Scan for the cell matching the given text and deliver its (x, y) coordinate at center. 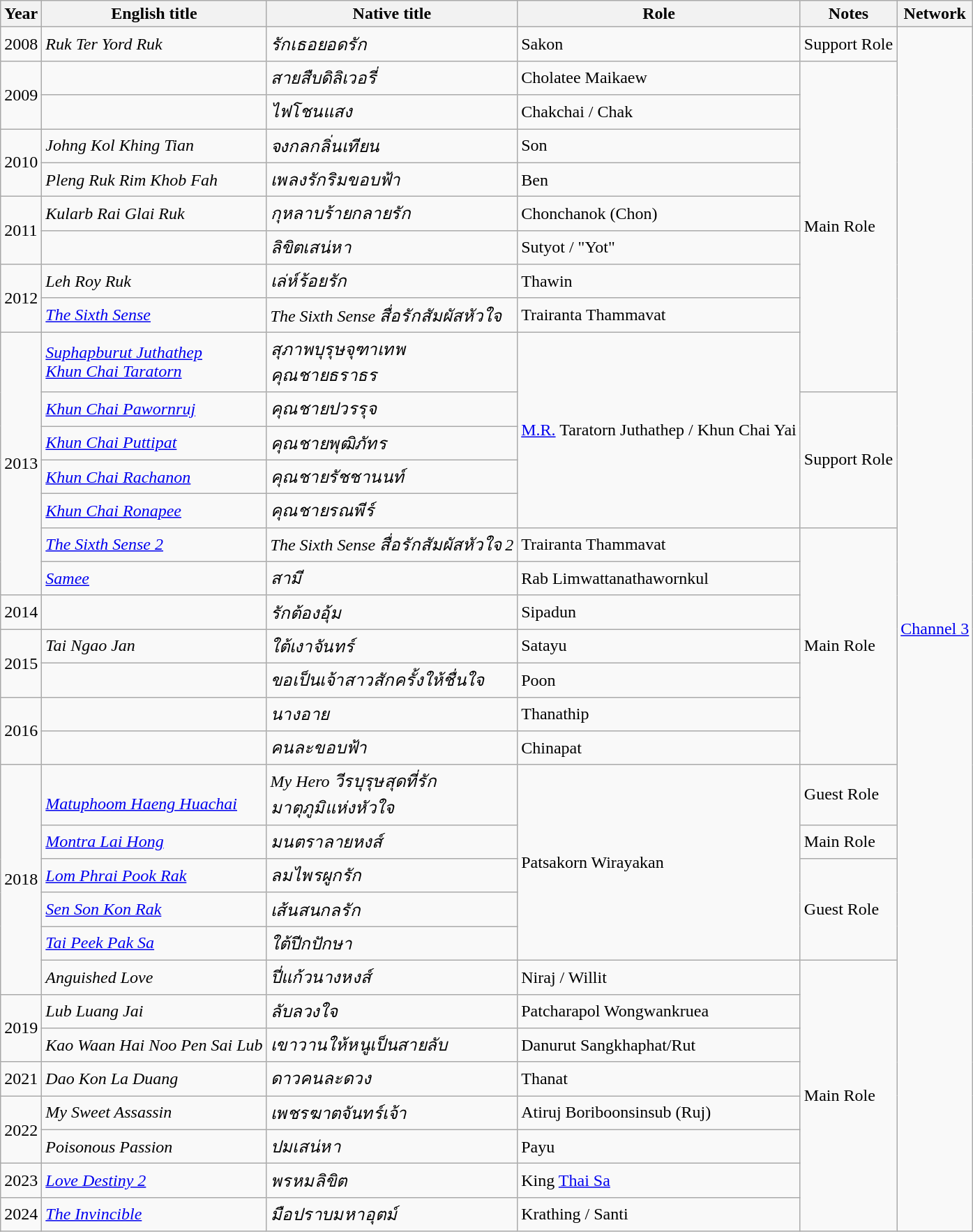
Thanat (659, 1079)
ปี่แก้วนางหงส์ (392, 977)
รักเธอยอดรัก (392, 45)
เพลงรักริมขอบฟ้า (392, 180)
ลมไพรผูกรัก (392, 876)
เขาวานให้หนูเป็นสายลับ (392, 1045)
พรหมลิขิต (392, 1180)
2023 (21, 1180)
เล่ห์ร้อยรัก (392, 282)
Patsakorn Wirayakan (659, 862)
ปมเสน่หา (392, 1147)
ลับลวงใจ (392, 1012)
Khun Chai Puttipat (154, 442)
2022 (21, 1130)
Johng Kol Khing Tian (154, 145)
Chinapat (659, 748)
King Thai Sa (659, 1180)
คนละขอบฟ้า (392, 748)
The Sixth Sense (154, 315)
My Hero วีรบุรุษสุดที่รักมาตุภูมิแห่งหัวใจ (392, 795)
Krathing / Santi (659, 1214)
Khun Chai Rachanon (154, 477)
2010 (21, 162)
Atiruj Boriboonsinsub (Ruj) (659, 1113)
Poisonous Passion (154, 1147)
Tai Peek Pak Sa (154, 943)
2008 (21, 45)
The Sixth Sense 2 (154, 544)
The Sixth Sense สื่อรักสัมผัสหัวใจ 2 (392, 544)
คุณชายปวรรุจ (392, 409)
Thawin (659, 282)
Native title (392, 14)
คุณชายรณพีร์ (392, 511)
Thanathip (659, 714)
The Sixth Sense สื่อรักสัมผัสหัวใจ (392, 315)
2014 (21, 613)
ดาวคนละดวง (392, 1079)
2016 (21, 731)
English title (154, 14)
Patcharapol Wongwankruea (659, 1012)
ใต้ปีกปักษา (392, 943)
Kao Waan Hai Noo Pen Sai Lub (154, 1045)
Network (935, 14)
Ruk Ter Yord Ruk (154, 45)
Love Destiny 2 (154, 1180)
M.R. Taratorn Juthathep / Khun Chai Yai (659, 430)
Niraj / Willit (659, 977)
Satayu (659, 646)
กุหลาบร้ายกลายรัก (392, 213)
2024 (21, 1214)
Cholatee Maikaew (659, 78)
Pleng Ruk Rim Khob Fah (154, 180)
ขอเป็นเจ้าสาวสักครั้งให้ชื่นใจ (392, 679)
Kularb Rai Glai Ruk (154, 213)
Dao Kon La Duang (154, 1079)
Suphapburut JuthathepKhun Chai Taratorn (154, 362)
มือปราบมหาอุตม์ (392, 1214)
2021 (21, 1079)
Sen Son Kon Rak (154, 910)
Ben (659, 180)
2009 (21, 95)
นางอาย (392, 714)
เพชรฆาตจันทร์เจ้า (392, 1113)
Khun Chai Pawornruj (154, 409)
ไฟโชนแสง (392, 112)
Rab Limwattanathawornkul (659, 579)
ใต้เงาจันทร์ (392, 646)
2019 (21, 1028)
Channel 3 (935, 629)
Payu (659, 1147)
Sipadun (659, 613)
Sakon (659, 45)
Role (659, 14)
Chonchanok (Chon) (659, 213)
The Invincible (154, 1214)
คุณชายพุฒิภัทร (392, 442)
Poon (659, 679)
จงกลกลิ่นเทียน (392, 145)
สามี (392, 579)
2013 (21, 463)
2012 (21, 299)
Chakchai / Chak (659, 112)
Montra Lai Hong (154, 841)
2011 (21, 230)
Samee (154, 579)
My Sweet Assassin (154, 1113)
Lom Phrai Pook Rak (154, 876)
Year (21, 14)
คุณชายรัชชานนท์ (392, 477)
Danurut Sangkhaphat/Rut (659, 1045)
Anguished Love (154, 977)
Tai Ngao Jan (154, 646)
Notes (848, 14)
Leh Roy Ruk (154, 282)
Lub Luang Jai (154, 1012)
Khun Chai Ronapee (154, 511)
Son (659, 145)
รักต้องอุ้ม (392, 613)
Sutyot / "Yot" (659, 247)
Matuphoom Haeng Huachai (154, 795)
มนตราลายหงส์ (392, 841)
2015 (21, 663)
ลิขิตเสน่หา (392, 247)
สุภาพบุรุษจุฑาเทพคุณชายธราธร (392, 362)
2018 (21, 879)
เส้นสนกลรัก (392, 910)
สายสืบดิลิเวอรี่ (392, 78)
